Extract the [x, y] coordinate from the center of the cell holding the provided text.  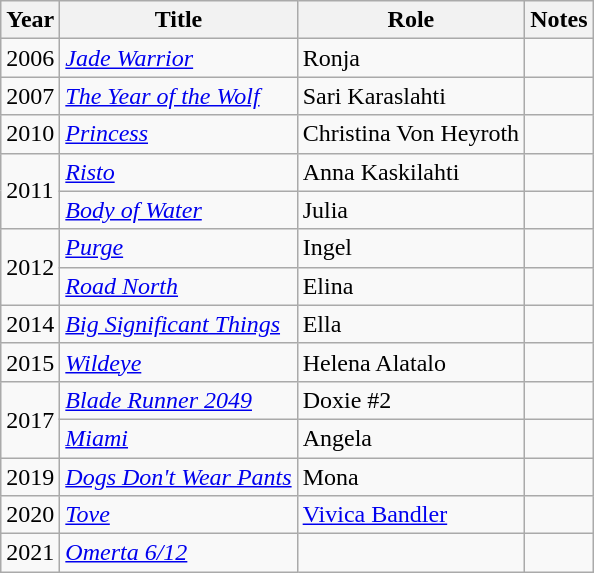
The Year of the Wolf [178, 96]
Jade Warrior [178, 58]
2012 [30, 267]
Helena Alatalo [411, 362]
2021 [30, 553]
Road North [178, 286]
Julia [411, 210]
Sari Karaslahti [411, 96]
Ronja [411, 58]
2014 [30, 324]
Omerta 6/12 [178, 553]
Princess [178, 134]
Purge [178, 248]
Angela [411, 438]
Big Significant Things [178, 324]
Ella [411, 324]
Role [411, 20]
Ingel [411, 248]
Blade Runner 2049 [178, 400]
Doxie #2 [411, 400]
Risto [178, 172]
2006 [30, 58]
Christina Von Heyroth [411, 134]
Wildeye [178, 362]
2015 [30, 362]
2011 [30, 191]
Dogs Don't Wear Pants [178, 477]
2017 [30, 419]
2019 [30, 477]
Anna Kaskilahti [411, 172]
Notes [559, 20]
2007 [30, 96]
Mona [411, 477]
Year [30, 20]
Miami [178, 438]
Vivica Bandler [411, 515]
Body of Water [178, 210]
2010 [30, 134]
Elina [411, 286]
2020 [30, 515]
Title [178, 20]
Tove [178, 515]
